Find where the given text appears and provide that cell's center as [x, y] coordinate. 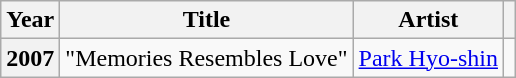
"Memories Resembles Love" [206, 58]
Artist [428, 20]
2007 [30, 58]
Title [206, 20]
Park Hyo-shin [428, 58]
Year [30, 20]
